Capture the cell that displays the provided text and extract its [X, Y] central coordinate. 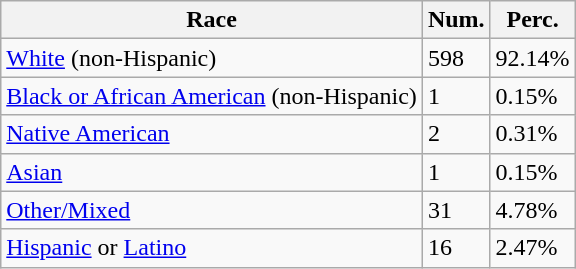
0.31% [532, 134]
4.78% [532, 210]
Hispanic or Latino [212, 248]
Num. [456, 20]
16 [456, 248]
Native American [212, 134]
2 [456, 134]
Perc. [532, 20]
2.47% [532, 248]
Black or African American (non-Hispanic) [212, 96]
31 [456, 210]
Other/Mixed [212, 210]
White (non-Hispanic) [212, 58]
Asian [212, 172]
Race [212, 20]
92.14% [532, 58]
598 [456, 58]
